Capture the cell that displays the provided text and extract its (X, Y) central coordinate. 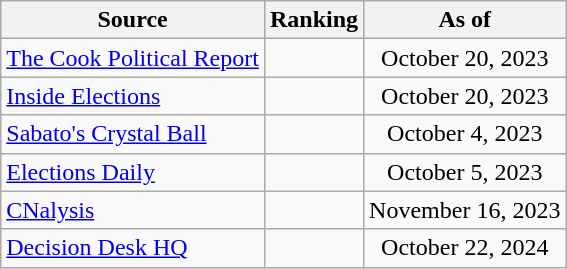
Sabato's Crystal Ball (133, 134)
Inside Elections (133, 96)
Elections Daily (133, 172)
October 5, 2023 (465, 172)
Source (133, 20)
CNalysis (133, 210)
As of (465, 20)
November 16, 2023 (465, 210)
October 22, 2024 (465, 248)
October 4, 2023 (465, 134)
Decision Desk HQ (133, 248)
Ranking (314, 20)
The Cook Political Report (133, 58)
